Capture the cell that displays the provided text and extract its [x, y] central coordinate. 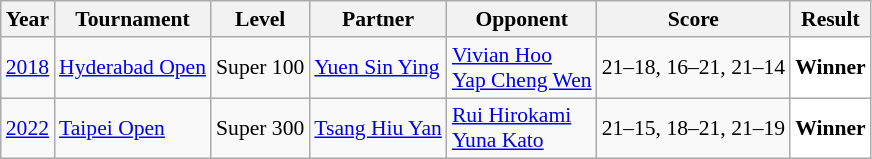
Partner [378, 19]
Super 300 [260, 128]
Tournament [132, 19]
Yuen Sin Ying [378, 68]
Level [260, 19]
Hyderabad Open [132, 68]
21–18, 16–21, 21–14 [694, 68]
Vivian Hoo Yap Cheng Wen [522, 68]
Result [830, 19]
Taipei Open [132, 128]
2018 [28, 68]
Year [28, 19]
2022 [28, 128]
Tsang Hiu Yan [378, 128]
Score [694, 19]
21–15, 18–21, 21–19 [694, 128]
Super 100 [260, 68]
Opponent [522, 19]
Rui Hirokami Yuna Kato [522, 128]
